Search for the cell housing the specified text and yield its [x, y] center coordinate. 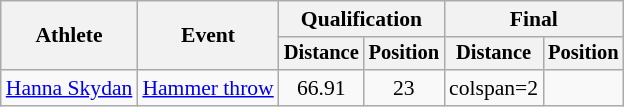
Hammer throw [208, 88]
Athlete [70, 36]
Event [208, 36]
Hanna Skydan [70, 88]
colspan=2 [494, 88]
Qualification [362, 19]
66.91 [322, 88]
23 [404, 88]
Final [534, 19]
